Extract the (x, y) coordinate from the center of the cell holding the provided text.  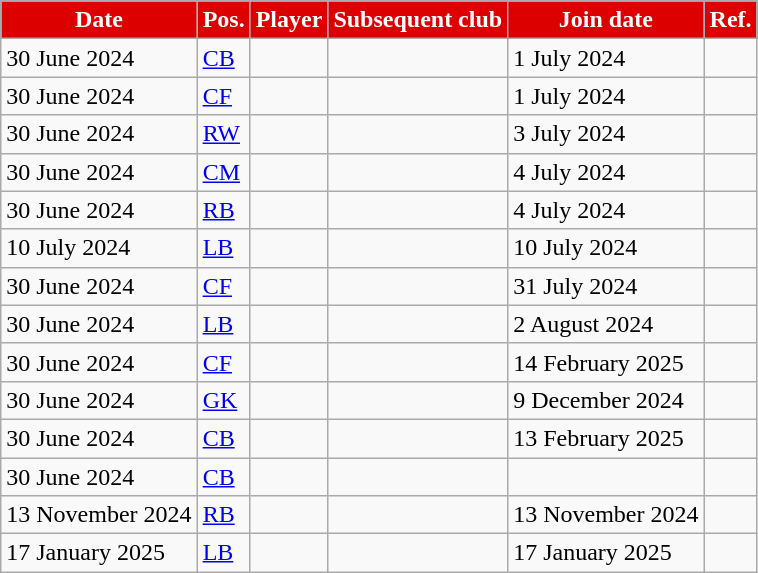
13 February 2025 (606, 438)
14 February 2025 (606, 362)
2 August 2024 (606, 324)
RW (224, 134)
Date (99, 20)
GK (224, 400)
Pos. (224, 20)
3 July 2024 (606, 134)
31 July 2024 (606, 286)
Ref. (730, 20)
Player (289, 20)
9 December 2024 (606, 400)
Subsequent club (418, 20)
Join date (606, 20)
CM (224, 172)
